Scan for the cell matching the given text and deliver its (X, Y) coordinate at center. 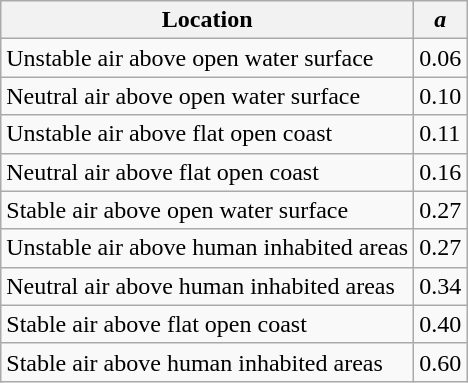
0.10 (440, 96)
0.40 (440, 324)
Unstable air above open water surface (208, 58)
0.60 (440, 362)
Unstable air above human inhabited areas (208, 248)
Neutral air above flat open coast (208, 172)
0.11 (440, 134)
Stable air above open water surface (208, 210)
Unstable air above flat open coast (208, 134)
Stable air above flat open coast (208, 324)
0.34 (440, 286)
Location (208, 20)
0.16 (440, 172)
0.06 (440, 58)
a (440, 20)
Neutral air above human inhabited areas (208, 286)
Neutral air above open water surface (208, 96)
Stable air above human inhabited areas (208, 362)
